Detect which cell encompasses the target text, then output its [X, Y] center coordinate. 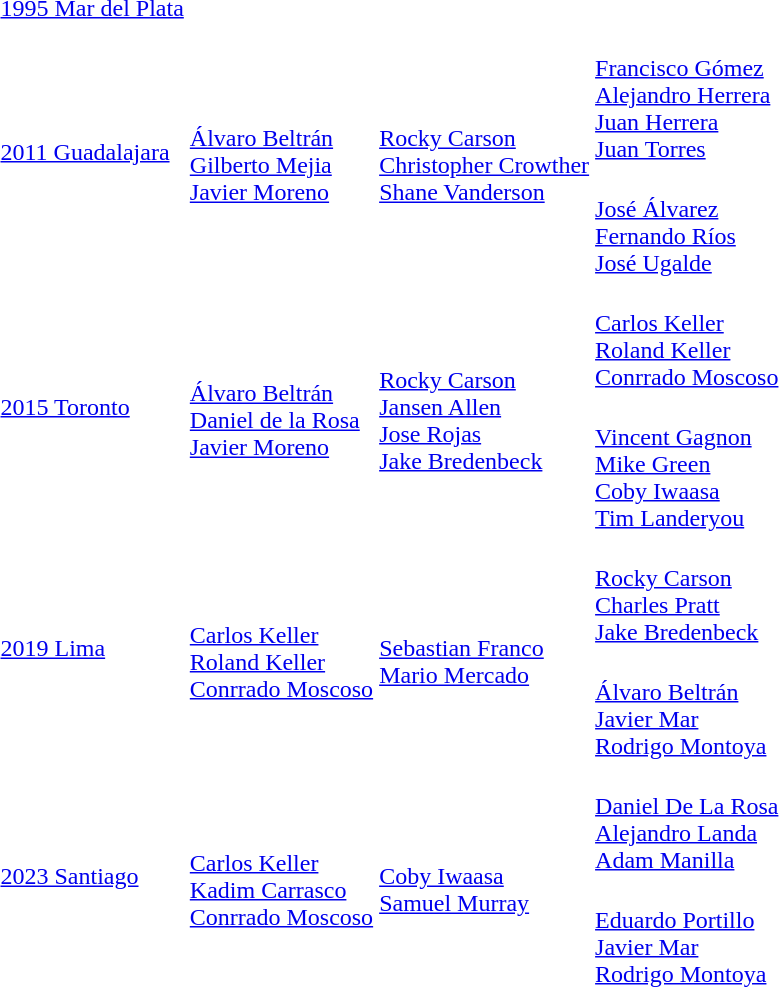
Álvaro BeltránDaniel de la RosaJavier Moreno [281, 407]
Rocky CarsonJansen AllenJose RojasJake Bredenbeck [484, 407]
Carlos KellerRoland KellerConrrado Moscoso [281, 648]
Álvaro BeltránGilberto MejiaJavier Moreno [281, 152]
Sebastian FrancoMario Mercado [484, 648]
Rocky CarsonChristopher CrowtherShane Vanderson [484, 152]
